Scan for the cell matching the given text and deliver its [X, Y] coordinate at center. 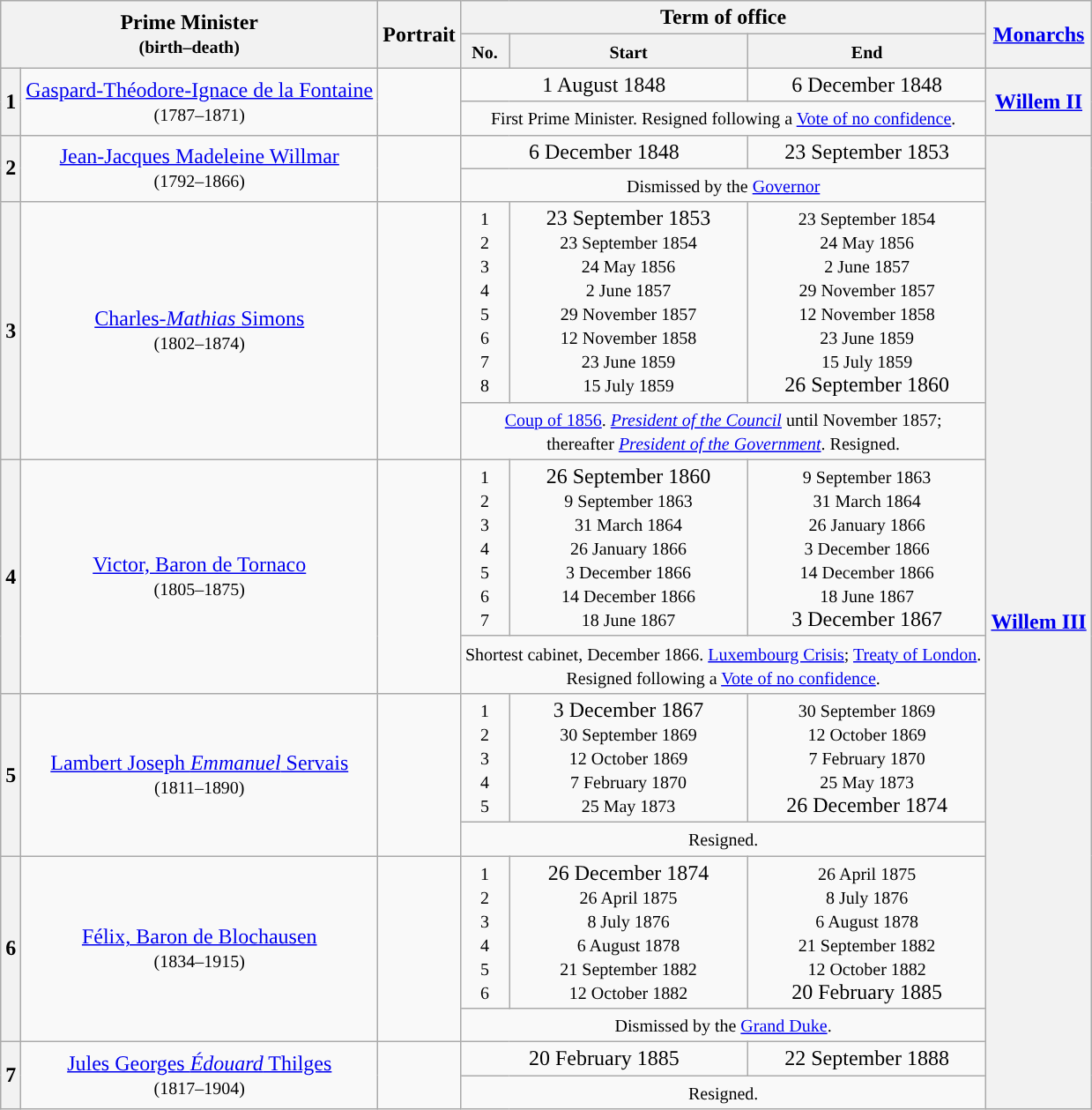
Dismissed by the Grand Duke. [723, 1025]
1 2 3 4 5 6 [485, 931]
Lambert Joseph Emmanuel Servais(1811–1890) [199, 774]
Shortest cabinet, December 1866. Luxembourg Crisis; Treaty of London.Resigned following a Vote of no confidence. [723, 665]
3 [11, 331]
Start [629, 51]
4 [11, 577]
Jean-Jacques Madeleine Willmar(1792–1866) [199, 168]
22 September 1888 [867, 1059]
Monarchs [1038, 34]
1 2 3 4 5 [485, 757]
Dismissed by the Governor [723, 185]
3 December 1867 30 September 1869 12 October 1869 7 February 1870 25 May 1873 [629, 757]
Charles-Mathias Simons(1802–1874) [199, 331]
First Prime Minister. Resigned following a Vote of no confidence. [723, 118]
7 [11, 1076]
Félix, Baron de Blochausen(1834–1915) [199, 949]
23 September 1854 24 May 1856 2 June 1857 29 November 1857 12 November 1858 23 June 1859 15 July 1859 26 September 1860 [867, 302]
20 February 1885 [604, 1059]
Willem II [1038, 101]
5 [11, 774]
Willem III [1038, 622]
23 September 1853 23 September 1854 24 May 1856 2 June 1857 29 November 1857 12 November 1858 23 June 1859 15 July 1859 [629, 302]
1 2 3 4 5 6 7 [485, 548]
2 [11, 168]
9 September 1863 31 March 1864 26 January 1866 3 December 1866 14 December 1866 18 June 1867 3 December 1867 [867, 548]
1 August 1848 [604, 85]
Prime Minister(birth–death) [189, 34]
1 2 3 4 5 6 7 8 [485, 302]
26 December 1874 26 April 1875 8 July 1876 6 August 1878 21 September 1882 12 October 1882 [629, 931]
26 September 1860 9 September 1863 31 March 1864 26 January 1866 3 December 1866 14 December 1866 18 June 1867 [629, 548]
No. [485, 51]
1 [11, 101]
Jules Georges Édouard Thilges(1817–1904) [199, 1076]
30 September 1869 12 October 1869 7 February 1870 25 May 1873 26 December 1874 [867, 757]
Victor, Baron de Tornaco(1805–1875) [199, 577]
Coup of 1856. President of the Council until November 1857;thereafter President of the Government. Resigned. [723, 430]
End [867, 51]
Portrait [420, 34]
6 [11, 949]
26 April 1875 8 July 1876 6 August 1878 21 September 1882 12 October 1882 20 February 1885 [867, 931]
23 September 1853 [867, 152]
Gaspard-Théodore-Ignace de la Fontaine(1787–1871) [199, 101]
Term of office [723, 18]
